Extract the [x, y] coordinate from the center of the cell holding the provided text.  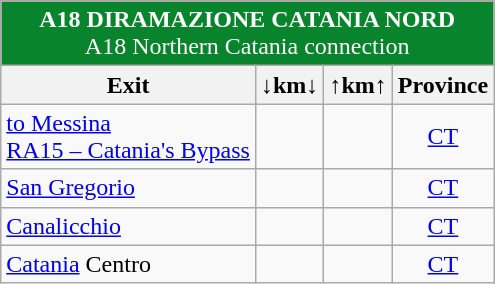
Exit [128, 85]
Province [442, 85]
San Gregorio [128, 188]
Canalicchio [128, 226]
Catania Centro [128, 264]
A18 DIRAMAZIONE CATANIA NORDA18 Northern Catania connection [248, 34]
↓km↓ [289, 85]
↑km↑ [358, 85]
to Messina RA15 – Catania's Bypass [128, 136]
